Return the (X, Y) coordinate for the center point of the cell that contains the specified text.  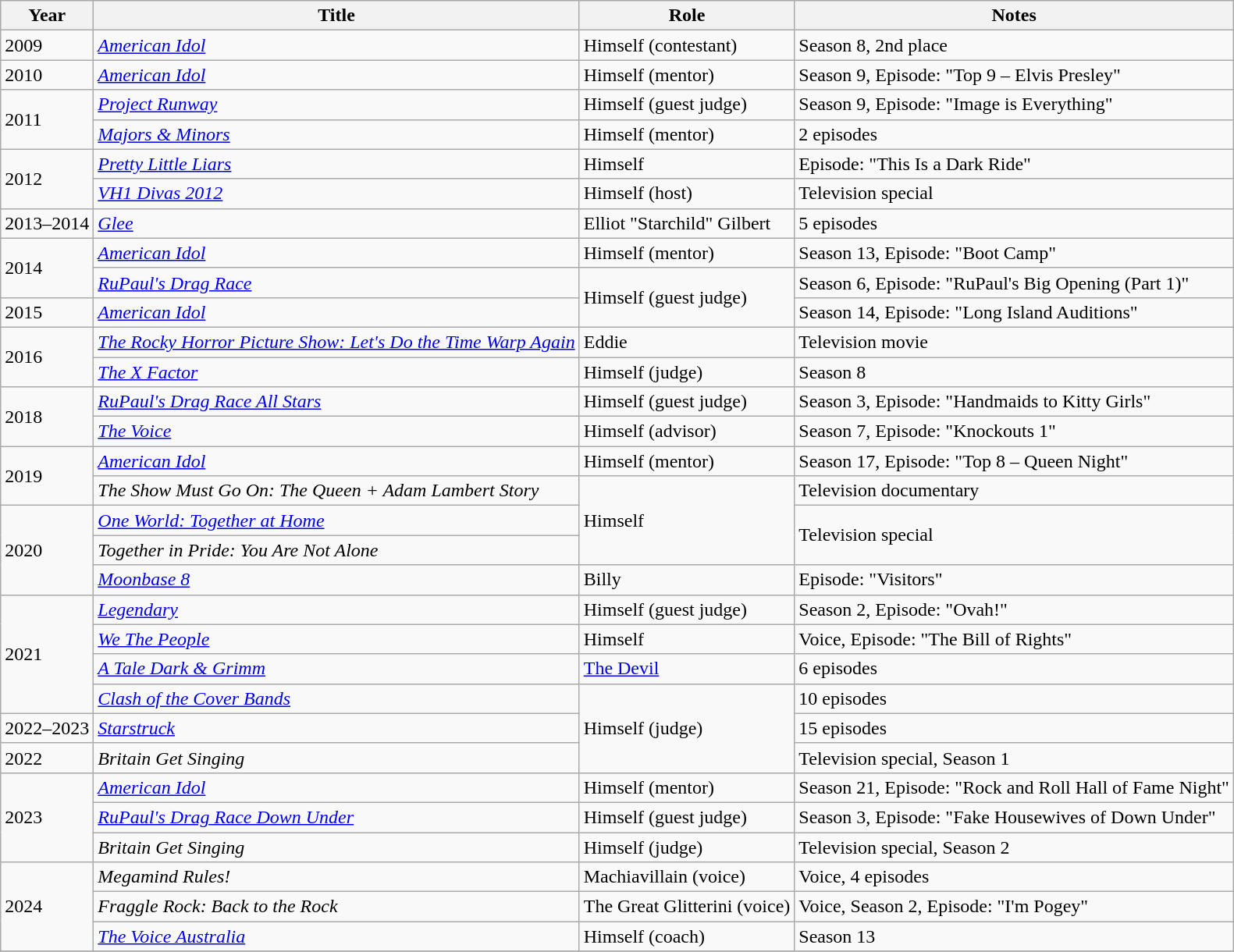
Role (687, 16)
Television special, Season 1 (1015, 758)
Voice, Episode: "The Bill of Rights" (1015, 639)
2023 (47, 817)
Season 13, Episode: "Boot Camp" (1015, 253)
Clash of the Cover Bands (336, 698)
2020 (47, 550)
Himself (contestant) (687, 45)
Megamind Rules! (336, 877)
Season 13 (1015, 936)
The Voice (336, 432)
Legendary (336, 609)
2024 (47, 907)
2021 (47, 654)
Season 9, Episode: "Top 9 – Elvis Presley" (1015, 75)
The Voice Australia (336, 936)
2022–2023 (47, 728)
10 episodes (1015, 698)
Season 2, Episode: "Ovah!" (1015, 609)
Season 17, Episode: "Top 8 – Queen Night" (1015, 461)
Voice, 4 episodes (1015, 877)
2011 (47, 119)
Project Runway (336, 105)
Starstruck (336, 728)
Season 3, Episode: "Fake Housewives of Down Under" (1015, 817)
Himself (host) (687, 194)
RuPaul's Drag Race All Stars (336, 402)
Notes (1015, 16)
Moonbase 8 (336, 580)
Pretty Little Liars (336, 164)
Season 7, Episode: "Knockouts 1" (1015, 432)
2016 (47, 357)
2022 (47, 758)
Himself (advisor) (687, 432)
2018 (47, 417)
2019 (47, 476)
Majors & Minors (336, 134)
15 episodes (1015, 728)
2013–2014 (47, 223)
2014 (47, 268)
6 episodes (1015, 669)
The Devil (687, 669)
Year (47, 16)
Himself (coach) (687, 936)
RuPaul's Drag Race Down Under (336, 817)
One World: Together at Home (336, 520)
The Great Glitterini (voice) (687, 907)
2012 (47, 179)
Billy (687, 580)
Glee (336, 223)
We The People (336, 639)
2015 (47, 312)
The X Factor (336, 372)
2 episodes (1015, 134)
Season 8 (1015, 372)
Season 6, Episode: "RuPaul's Big Opening (Part 1)" (1015, 282)
RuPaul's Drag Race (336, 282)
Machiavillain (voice) (687, 877)
2009 (47, 45)
Television documentary (1015, 491)
Television special, Season 2 (1015, 847)
Season 14, Episode: "Long Island Auditions" (1015, 312)
2010 (47, 75)
Season 3, Episode: "Handmaids to Kitty Girls" (1015, 402)
5 episodes (1015, 223)
Fraggle Rock: Back to the Rock (336, 907)
Season 8, 2nd place (1015, 45)
Voice, Season 2, Episode: "I'm Pogey" (1015, 907)
VH1 Divas 2012 (336, 194)
The Rocky Horror Picture Show: Let's Do the Time Warp Again (336, 342)
Season 21, Episode: "Rock and Roll Hall of Fame Night" (1015, 787)
Title (336, 16)
A Tale Dark & Grimm (336, 669)
The Show Must Go On: The Queen + Adam Lambert Story (336, 491)
Season 9, Episode: "Image is Everything" (1015, 105)
Episode: "This Is a Dark Ride" (1015, 164)
Television movie (1015, 342)
Together in Pride: You Are Not Alone (336, 550)
Eddie (687, 342)
Episode: "Visitors" (1015, 580)
Elliot "Starchild" Gilbert (687, 223)
